Output the (X, Y) coordinate of the center of the cell containing the given text.  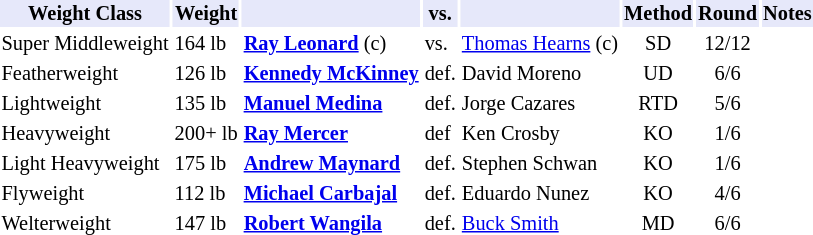
def (440, 134)
David Moreno (540, 74)
Ray Mercer (331, 134)
Super Middleweight (85, 44)
Andrew Maynard (331, 164)
Weight Class (85, 14)
SD (658, 44)
112 lb (206, 194)
Flyweight (85, 194)
Light Heavyweight (85, 164)
135 lb (206, 104)
12/12 (728, 44)
Heavyweight (85, 134)
Ken Crosby (540, 134)
175 lb (206, 164)
Manuel Medina (331, 104)
4/6 (728, 194)
Thomas Hearns (c) (540, 44)
Weight (206, 14)
Lightweight (85, 104)
Stephen Schwan (540, 164)
Eduardo Nunez (540, 194)
6/6 (728, 74)
Featherweight (85, 74)
Method (658, 14)
Jorge Cazares (540, 104)
RTD (658, 104)
UD (658, 74)
Michael Carbajal (331, 194)
Kennedy McKinney (331, 74)
Ray Leonard (c) (331, 44)
164 lb (206, 44)
126 lb (206, 74)
200+ lb (206, 134)
Round (728, 14)
5/6 (728, 104)
